Locate the cell with the specified text and output its (X, Y) center coordinate. 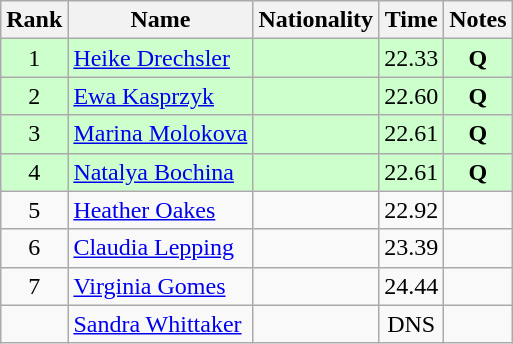
Ewa Kasprzyk (160, 96)
22.60 (412, 96)
7 (34, 286)
Nationality (316, 20)
22.92 (412, 210)
Virginia Gomes (160, 286)
24.44 (412, 286)
6 (34, 248)
1 (34, 58)
DNS (412, 324)
Name (160, 20)
Marina Molokova (160, 134)
Notes (478, 20)
Heike Drechsler (160, 58)
3 (34, 134)
5 (34, 210)
23.39 (412, 248)
4 (34, 172)
Heather Oakes (160, 210)
Claudia Lepping (160, 248)
Sandra Whittaker (160, 324)
22.33 (412, 58)
2 (34, 96)
Rank (34, 20)
Time (412, 20)
Natalya Bochina (160, 172)
